Provide the [x, y] coordinate of the cell's center where the given text is located.  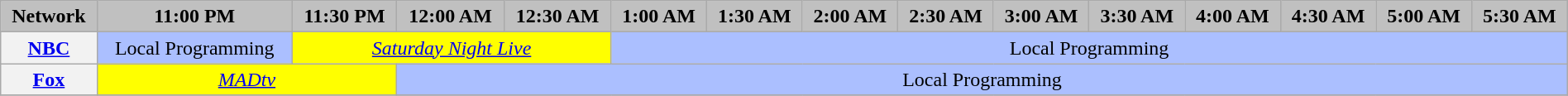
Saturday Night Live [452, 48]
12:30 AM [557, 17]
4:30 AM [1328, 17]
5:30 AM [1519, 17]
1:00 AM [659, 17]
11:00 PM [194, 17]
Network [49, 17]
11:30 PM [344, 17]
4:00 AM [1233, 17]
3:00 AM [1041, 17]
Fox [49, 79]
5:00 AM [1424, 17]
3:30 AM [1137, 17]
1:30 AM [754, 17]
2:30 AM [946, 17]
2:00 AM [850, 17]
12:00 AM [451, 17]
MADtv [246, 79]
NBC [49, 48]
